Identify which cell holds the provided text, then report its [x, y] central coordinate. 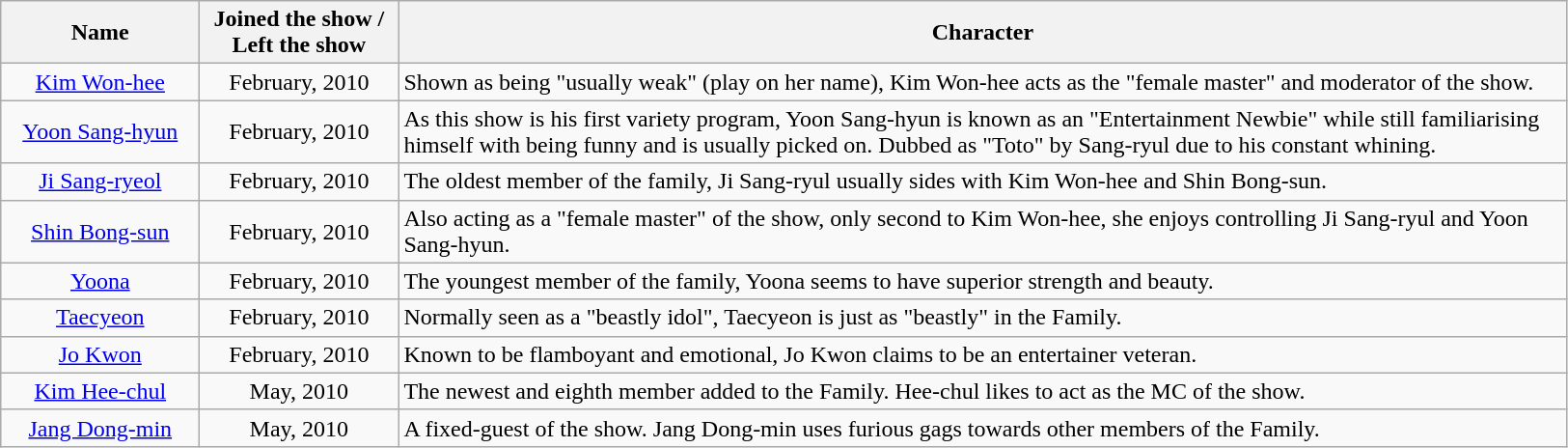
Character [982, 33]
Jang Dong-min [100, 428]
Yoona [100, 281]
Kim Hee-chul [100, 391]
Kim Won-hee [100, 82]
Name [100, 33]
The newest and eighth member added to the Family. Hee-chul likes to act as the MC of the show. [982, 391]
Jo Kwon [100, 354]
Taecyeon [100, 318]
Also acting as a "female master" of the show, only second to Kim Won-hee, she enjoys controlling Ji Sang-ryul and Yoon Sang-hyun. [982, 232]
The oldest member of the family, Ji Sang-ryul usually sides with Kim Won-hee and Shin Bong-sun. [982, 182]
Ji Sang-ryeol [100, 182]
Yoon Sang-hyun [100, 131]
Normally seen as a "beastly idol", Taecyeon is just as "beastly" in the Family. [982, 318]
The youngest member of the family, Yoona seems to have superior strength and beauty. [982, 281]
Joined the show / Left the show [299, 33]
Shin Bong-sun [100, 232]
Known to be flamboyant and emotional, Jo Kwon claims to be an entertainer veteran. [982, 354]
Shown as being "usually weak" (play on her name), Kim Won-hee acts as the "female master" and moderator of the show. [982, 82]
A fixed-guest of the show. Jang Dong-min uses furious gags towards other members of the Family. [982, 428]
